From the cell containing the given text, extract its center point as [X, Y] coordinate. 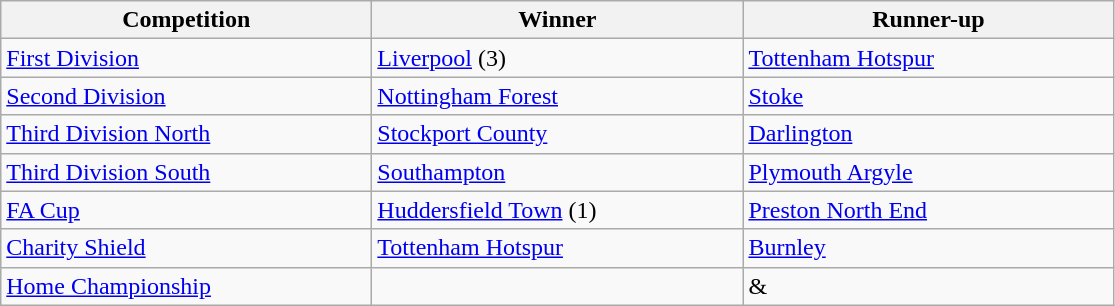
Winner [558, 20]
Huddersfield Town (1) [558, 210]
Third Division South [186, 172]
Second Division [186, 96]
Southampton [558, 172]
Competition [186, 20]
Third Division North [186, 134]
Preston North End [928, 210]
Home Championship [186, 286]
& [928, 286]
Nottingham Forest [558, 96]
Burnley [928, 248]
Plymouth Argyle [928, 172]
FA Cup [186, 210]
Stoke [928, 96]
Charity Shield [186, 248]
Stockport County [558, 134]
Runner-up [928, 20]
First Division [186, 58]
Liverpool (3) [558, 58]
Darlington [928, 134]
